Capture the cell that displays the provided text and extract its [X, Y] central coordinate. 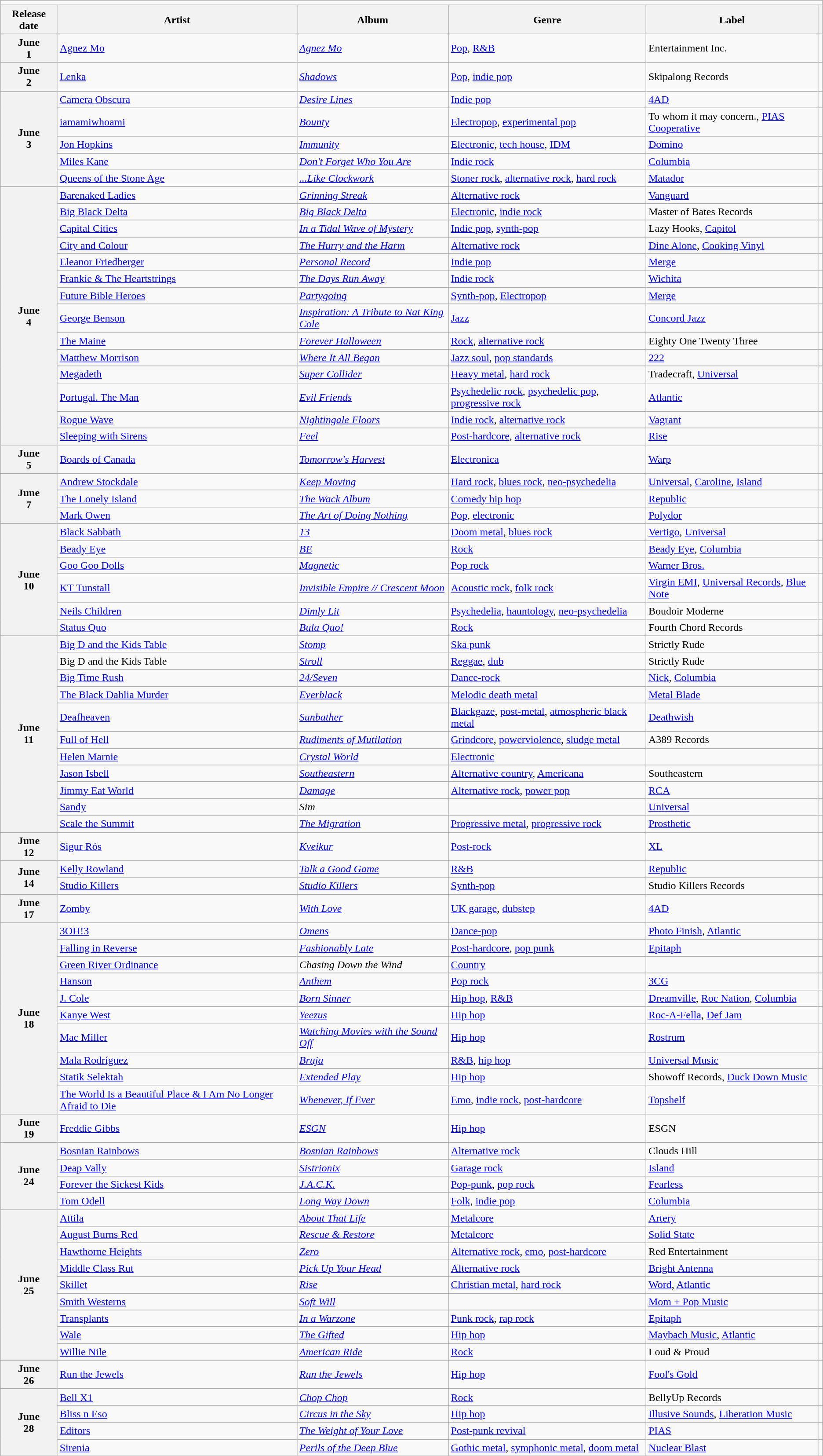
Comedy hip hop [547, 498]
June25 [29, 1285]
Bounty [373, 122]
June26 [29, 1374]
Roc-A-Fella, Def Jam [732, 1015]
Evil Friends [373, 397]
3CG [732, 981]
Capital Cities [177, 228]
Soft Will [373, 1302]
Alternative country, Americana [547, 773]
Photo Finish, Atlantic [732, 931]
Born Sinner [373, 998]
Artist [177, 19]
Wichita [732, 279]
To whom it may concern., PIAS Cooperative [732, 122]
Crystal World [373, 757]
Punk rock, rap rock [547, 1318]
J.A.C.K. [373, 1185]
Pop, electronic [547, 515]
Where It All Began [373, 358]
Tradecraft, Universal [732, 374]
Studio Killers Records [732, 886]
Doom metal, blues rock [547, 532]
Indie pop, synth-pop [547, 228]
KT Tunstall [177, 589]
Skillet [177, 1285]
Kanye West [177, 1015]
Jazz [547, 318]
Feel [373, 436]
Fashionably Late [373, 948]
Dreamville, Roc Nation, Columbia [732, 998]
Folk, indie pop [547, 1201]
Polydor [732, 515]
Attila [177, 1218]
Post-hardcore, alternative rock [547, 436]
Keep Moving [373, 482]
Nick, Columbia [732, 678]
June4 [29, 316]
Hawthorne Heights [177, 1251]
Clouds Hill [732, 1151]
The Lonely Island [177, 498]
Acoustic rock, folk rock [547, 589]
Fool's Gold [732, 1374]
Melodic death metal [547, 695]
Transplants [177, 1318]
The Hurry and the Harm [373, 245]
Shadows [373, 77]
Electronic, indie rock [547, 212]
June11 [29, 734]
Status Quo [177, 628]
City and Colour [177, 245]
Perils of the Deep Blue [373, 1448]
Stomp [373, 644]
Queens of the Stone Age [177, 178]
Mac Miller [177, 1037]
Helen Marnie [177, 757]
June3 [29, 139]
Stoner rock, alternative rock, hard rock [547, 178]
3OH!3 [177, 931]
Label [732, 19]
Fourth Chord Records [732, 628]
Editors [177, 1430]
Anthem [373, 981]
Dine Alone, Cooking Vinyl [732, 245]
Bright Antenna [732, 1268]
Gothic metal, symphonic metal, doom metal [547, 1448]
Metal Blade [732, 695]
The Weight of Your Love [373, 1430]
Forever the Sickest Kids [177, 1185]
June7 [29, 498]
Jimmy Eat World [177, 790]
Sleeping with Sirens [177, 436]
Boudoir Moderne [732, 611]
Skipalong Records [732, 77]
Progressive metal, progressive rock [547, 823]
Jazz soul, pop standards [547, 358]
Master of Bates Records [732, 212]
Warner Bros. [732, 566]
Andrew Stockdale [177, 482]
Smith Westerns [177, 1302]
The Art of Doing Nothing [373, 515]
iamamiwhoami [177, 122]
Deathwish [732, 717]
Falling in Reverse [177, 948]
Lenka [177, 77]
Hard rock, blues rock, neo-psychedelia [547, 482]
Chasing Down the Wind [373, 965]
Green River Ordinance [177, 965]
Illusive Sounds, Liberation Music [732, 1414]
Vertigo, Universal [732, 532]
Future Bible Heroes [177, 296]
Tom Odell [177, 1201]
Camera Obscura [177, 99]
The Days Run Away [373, 279]
Concord Jazz [732, 318]
R&B [547, 869]
Electropop, experimental pop [547, 122]
Sirenia [177, 1448]
Synth-pop [547, 886]
Psychedelic rock, psychedelic pop, progressive rock [547, 397]
Sim [373, 807]
Extended Play [373, 1077]
Inspiration: A Tribute to Nat King Cole [373, 318]
Kveikur [373, 846]
Dance-pop [547, 931]
Whenever, If Ever [373, 1100]
June18 [29, 1019]
Bruja [373, 1060]
June17 [29, 909]
A389 Records [732, 740]
Virgin EMI, Universal Records, Blue Note [732, 589]
...Like Clockwork [373, 178]
BellyUp Records [732, 1397]
Matador [732, 178]
George Benson [177, 318]
Mala Rodríguez [177, 1060]
Neils Children [177, 611]
Deafheaven [177, 717]
RCA [732, 790]
Country [547, 965]
Deap Vally [177, 1168]
Immunity [373, 145]
Pop, indie pop [547, 77]
Topshelf [732, 1100]
Stroll [373, 661]
The Black Dahlia Murder [177, 695]
Jon Hopkins [177, 145]
Prosthetic [732, 823]
Personal Record [373, 262]
Matthew Morrison [177, 358]
Post-punk revival [547, 1430]
Barenaked Ladies [177, 195]
Rock, alternative rock [547, 341]
Loud & Proud [732, 1352]
With Love [373, 909]
Psychedelia, hauntology, neo-psychedelia [547, 611]
Rescue & Restore [373, 1235]
Chop Chop [373, 1397]
Island [732, 1168]
Dimly Lit [373, 611]
Reggae, dub [547, 661]
Desire Lines [373, 99]
Garage rock [547, 1168]
Showoff Records, Duck Down Music [732, 1077]
Artery [732, 1218]
222 [732, 358]
Willie Nile [177, 1352]
Sistrionix [373, 1168]
June10 [29, 580]
Indie rock, alternative rock [547, 420]
Don't Forget Who You Are [373, 161]
Megadeth [177, 374]
Hanson [177, 981]
Alternative rock, power pop [547, 790]
Watching Movies with the Sound Off [373, 1037]
Atlantic [732, 397]
Dance-rock [547, 678]
Blackgaze, post-metal, atmospheric black metal [547, 717]
Universal [732, 807]
Warp [732, 459]
Partygoing [373, 296]
Mom + Pop Music [732, 1302]
The Wack Album [373, 498]
Rogue Wave [177, 420]
Domino [732, 145]
Magnetic [373, 566]
Electronic [547, 757]
Fearless [732, 1185]
The World Is a Beautiful Place & I Am No Longer Afraid to Die [177, 1100]
In a Tidal Wave of Mystery [373, 228]
Portugal. The Man [177, 397]
Big Time Rush [177, 678]
Electronica [547, 459]
Grinning Streak [373, 195]
Vagrant [732, 420]
June28 [29, 1422]
Yeezus [373, 1015]
The Migration [373, 823]
Pop-punk, pop rock [547, 1185]
Full of Hell [177, 740]
In a Warzone [373, 1318]
Beady Eye [177, 549]
The Gifted [373, 1335]
Damage [373, 790]
June5 [29, 459]
Super Collider [373, 374]
Genre [547, 19]
Freddie Gibbs [177, 1128]
PIAS [732, 1430]
Rudiments of Mutilation [373, 740]
Nightingale Floors [373, 420]
Christian metal, hard rock [547, 1285]
UK garage, dubstep [547, 909]
Album [373, 19]
Bell X1 [177, 1397]
Kelly Rowland [177, 869]
June14 [29, 878]
Bliss n Eso [177, 1414]
Eighty One Twenty Three [732, 341]
August Burns Red [177, 1235]
Red Entertainment [732, 1251]
June2 [29, 77]
BE [373, 549]
Lazy Hooks, Capitol [732, 228]
Word, Atlantic [732, 1285]
J. Cole [177, 998]
June1 [29, 48]
Omens [373, 931]
June19 [29, 1128]
Boards of Canada [177, 459]
Heavy metal, hard rock [547, 374]
Invisible Empire // Crescent Moon [373, 589]
Universal Music [732, 1060]
Miles Kane [177, 161]
Grindcore, powerviolence, sludge metal [547, 740]
Solid State [732, 1235]
XL [732, 846]
Sunbather [373, 717]
Black Sabbath [177, 532]
24/Seven [373, 678]
Wale [177, 1335]
Zero [373, 1251]
Universal, Caroline, Island [732, 482]
Statik Selektah [177, 1077]
Long Way Down [373, 1201]
Rostrum [732, 1037]
Release date [29, 19]
Forever Halloween [373, 341]
Zomby [177, 909]
June24 [29, 1176]
American Ride [373, 1352]
Sigur Rós [177, 846]
Maybach Music, Atlantic [732, 1335]
Pop, R&B [547, 48]
Scale the Summit [177, 823]
R&B, hip hop [547, 1060]
13 [373, 532]
Post-rock [547, 846]
Vanguard [732, 195]
Everblack [373, 695]
Mark Owen [177, 515]
Sandy [177, 807]
Tomorrow's Harvest [373, 459]
Frankie & The Heartstrings [177, 279]
The Maine [177, 341]
Emo, indie rock, post-hardcore [547, 1100]
Pick Up Your Head [373, 1268]
Ska punk [547, 644]
Circus in the Sky [373, 1414]
Beady Eye, Columbia [732, 549]
June12 [29, 846]
Middle Class Rut [177, 1268]
Alternative rock, emo, post-hardcore [547, 1251]
Nuclear Blast [732, 1448]
Talk a Good Game [373, 869]
Synth-pop, Electropop [547, 296]
Bula Quo! [373, 628]
About That Life [373, 1218]
Hip hop, R&B [547, 998]
Goo Goo Dolls [177, 566]
Entertainment Inc. [732, 48]
Electronic, tech house, IDM [547, 145]
Post-hardcore, pop punk [547, 948]
Eleanor Friedberger [177, 262]
Jason Isbell [177, 773]
